Identify which cell holds the provided text, then report its [x, y] central coordinate. 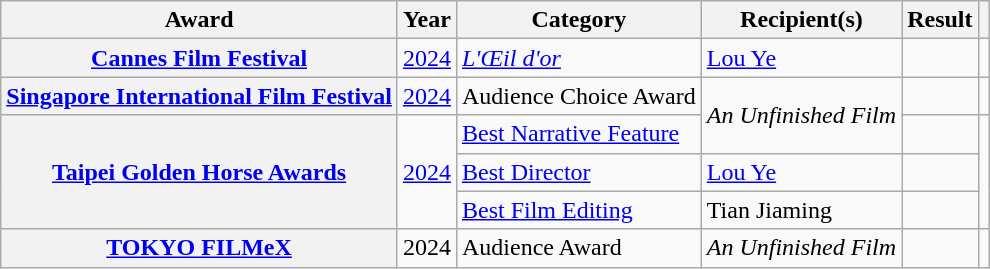
Best Narrative Feature [578, 134]
Best Film Editing [578, 210]
TOKYO FILMeX [200, 248]
Cannes Film Festival [200, 58]
Singapore International Film Festival [200, 96]
Taipei Golden Horse Awards [200, 172]
Year [426, 20]
Recipient(s) [801, 20]
Award [200, 20]
Best Director [578, 172]
Result [940, 20]
L'Œil d'or [578, 58]
Tian Jiaming [801, 210]
Category [578, 20]
Audience Award [578, 248]
Audience Choice Award [578, 96]
